For the text-containing cell, return its midpoint in [x, y] coordinate format. 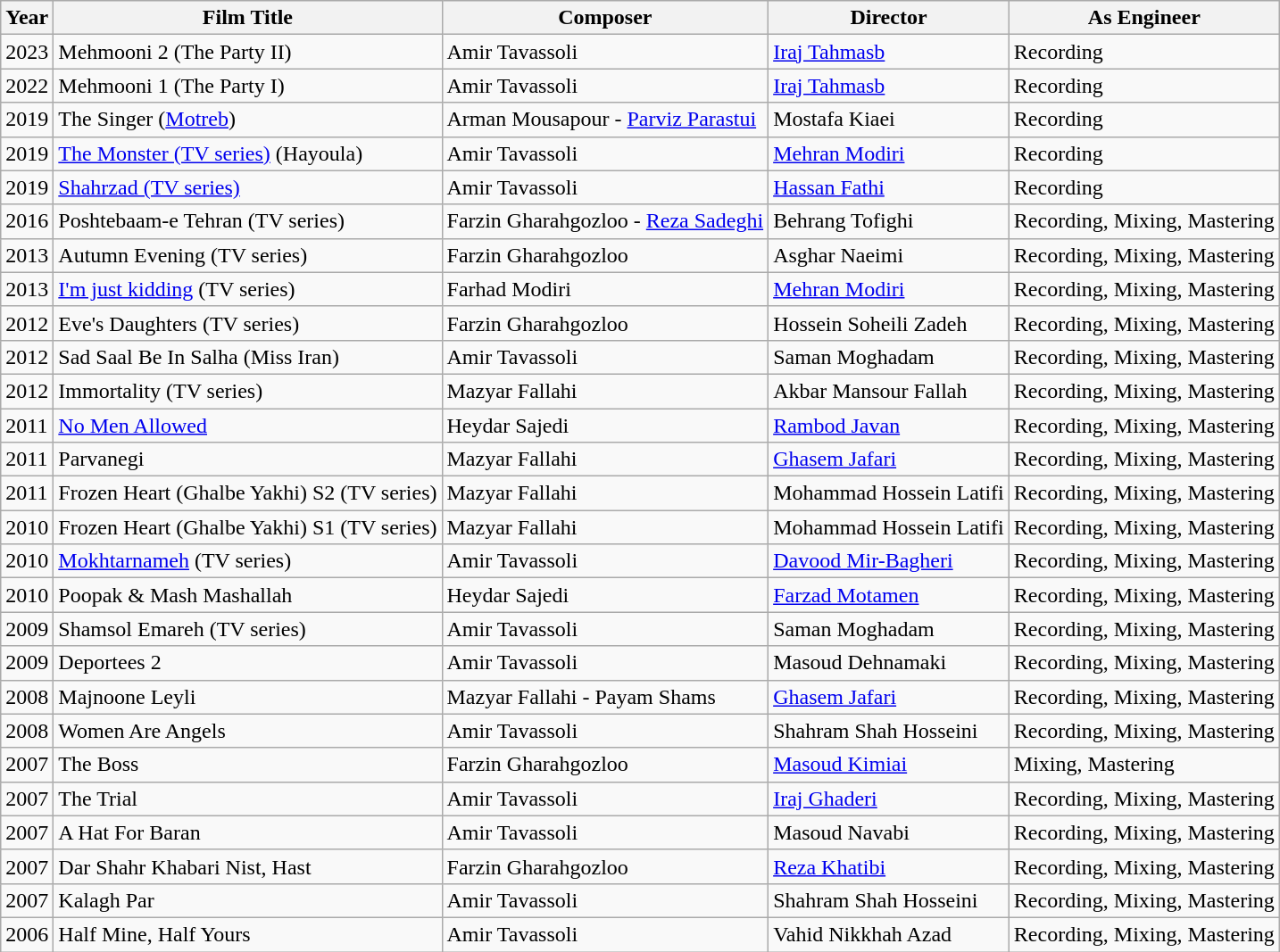
Kalagh Par [248, 900]
No Men Allowed [248, 426]
Year [27, 18]
Sad Saal Be In Salha (Miss Iran) [248, 357]
The Boss [248, 765]
Autumn Evening (TV series) [248, 255]
Majnoone Leyli [248, 697]
Masoud Kimiai [889, 765]
Shahrzad (TV series) [248, 187]
Poshtebaam-e Tehran (TV series) [248, 221]
Hossein Soheili Zadeh [889, 323]
Immortality (TV series) [248, 391]
Behrang Tofighi [889, 221]
Akbar Mansour Fallah [889, 391]
Iraj Ghaderi [889, 799]
Dar Shahr Khabari Nist, Hast [248, 866]
Masoud Dehnamaki [889, 663]
Half Mine, Half Yours [248, 934]
Director [889, 18]
Mostafa Kiaei [889, 120]
Mehmooni 1 (The Party I) [248, 86]
As Engineer [1144, 18]
Mokhtarnameh (TV series) [248, 561]
Vahid Nikkhah Azad [889, 934]
2006 [27, 934]
Farhad Modiri [605, 289]
Frozen Heart (Ghalbe Yakhi) S1 (TV series) [248, 527]
Arman Mousapour - Parviz Parastui [605, 120]
Mehmooni 2 (The Party II) [248, 52]
The Monster (TV series) (Hayoula) [248, 153]
2023 [27, 52]
Poopak & Mash Mashallah [248, 595]
Film Title [248, 18]
Reza Khatibi [889, 866]
Composer [605, 18]
Frozen Heart (Ghalbe Yakhi) S2 (TV series) [248, 493]
2022 [27, 86]
I'm just kidding (TV series) [248, 289]
Davood Mir-Bagheri [889, 561]
Mazyar Fallahi - Payam Shams [605, 697]
Parvanegi [248, 459]
A Hat For Baran [248, 832]
Mixing, Mastering [1144, 765]
Masoud Navabi [889, 832]
Hassan Fathi [889, 187]
Farzin Gharahgozloo - Reza Sadeghi [605, 221]
The Singer (Motreb) [248, 120]
Women Are Angels [248, 731]
Shamsol Emareh (TV series) [248, 629]
Eve's Daughters (TV series) [248, 323]
The Trial [248, 799]
Farzad Motamen [889, 595]
2016 [27, 221]
Asghar Naeimi [889, 255]
Deportees 2 [248, 663]
Rambod Javan [889, 426]
